Find where the given text appears and provide that cell's center as [x, y] coordinate. 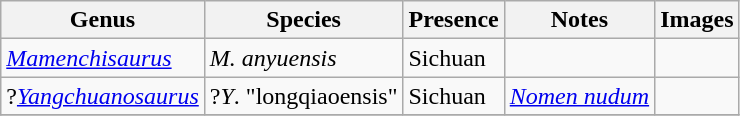
Genus [103, 20]
M. anyuensis [304, 58]
Species [304, 20]
?Yangchuanosaurus [103, 96]
Presence [454, 20]
Mamenchisaurus [103, 58]
?Y. "longqiaoensis" [304, 96]
Notes [579, 20]
Images [697, 20]
Nomen nudum [579, 96]
